Return the [x, y] coordinate for the center point of the cell that contains the specified text.  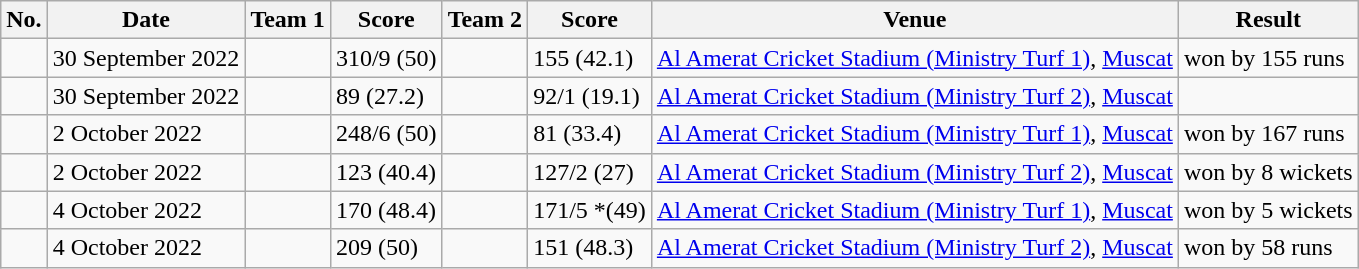
Date [146, 20]
170 (48.4) [386, 210]
Team 1 [288, 20]
123 (40.4) [386, 172]
310/9 (50) [386, 58]
248/6 (50) [386, 134]
209 (50) [386, 248]
Venue [914, 20]
won by 155 runs [1268, 58]
89 (27.2) [386, 96]
won by 8 wickets [1268, 172]
Team 2 [485, 20]
155 (42.1) [590, 58]
171/5 *(49) [590, 210]
127/2 (27) [590, 172]
won by 58 runs [1268, 248]
won by 5 wickets [1268, 210]
No. [24, 20]
Result [1268, 20]
won by 167 runs [1268, 134]
81 (33.4) [590, 134]
151 (48.3) [590, 248]
92/1 (19.1) [590, 96]
